Return the (x, y) coordinate for the center point of the cell that contains the specified text.  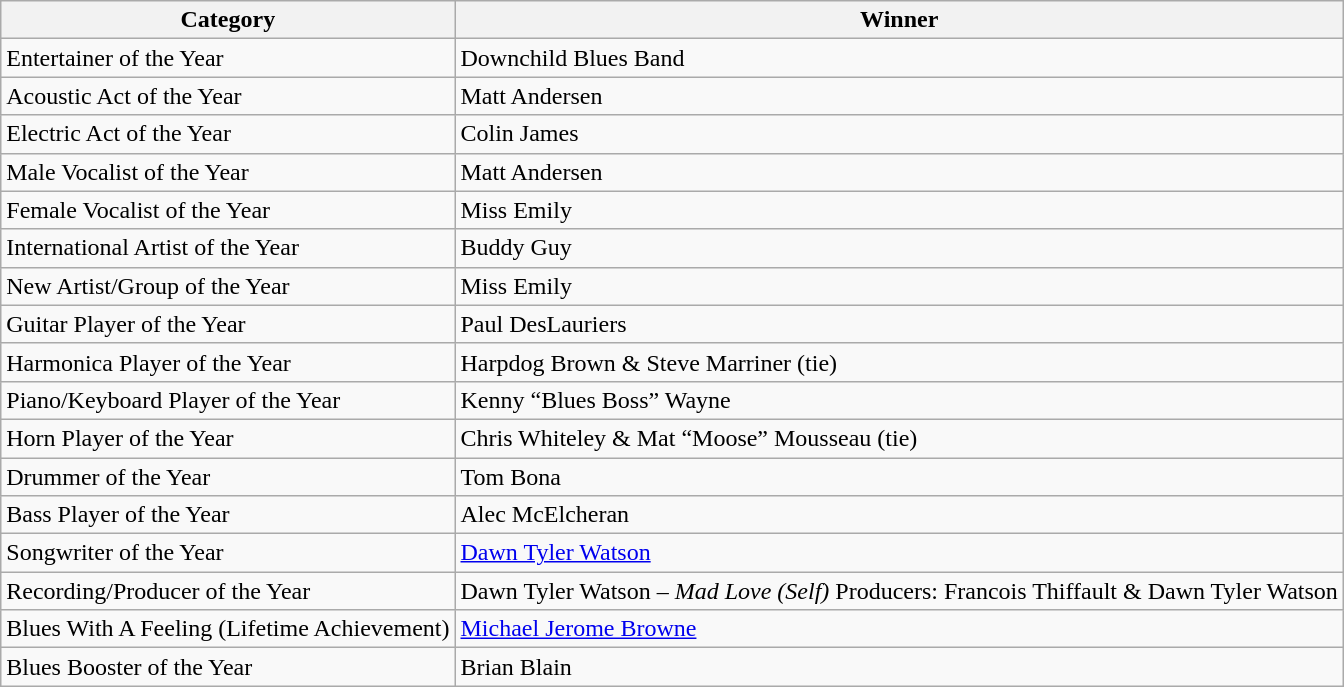
Brian Blain (899, 667)
Piano/Keyboard Player of the Year (228, 400)
Harpdog Brown & Steve Marriner (tie) (899, 362)
International Artist of the Year (228, 248)
Drummer of the Year (228, 477)
Acoustic Act of the Year (228, 96)
Bass Player of the Year (228, 515)
Paul DesLauriers (899, 324)
Entertainer of the Year (228, 58)
Alec McElcheran (899, 515)
Dawn Tyler Watson – Mad Love (Self) Producers: Francois Thiffault & Dawn Tyler Watson (899, 591)
Female Vocalist of the Year (228, 210)
Blues With A Feeling (Lifetime Achievement) (228, 629)
Kenny “Blues Boss” Wayne (899, 400)
Harmonica Player of the Year (228, 362)
Colin James (899, 134)
Category (228, 20)
Electric Act of the Year (228, 134)
Songwriter of the Year (228, 553)
Downchild Blues Band (899, 58)
New Artist/Group of the Year (228, 286)
Buddy Guy (899, 248)
Michael Jerome Browne (899, 629)
Winner (899, 20)
Tom Bona (899, 477)
Blues Booster of the Year (228, 667)
Guitar Player of the Year (228, 324)
Dawn Tyler Watson (899, 553)
Horn Player of the Year (228, 438)
Male Vocalist of the Year (228, 172)
Recording/Producer of the Year (228, 591)
Chris Whiteley & Mat “Moose” Mousseau (tie) (899, 438)
